Return (X, Y) of the center of cell containing provided text 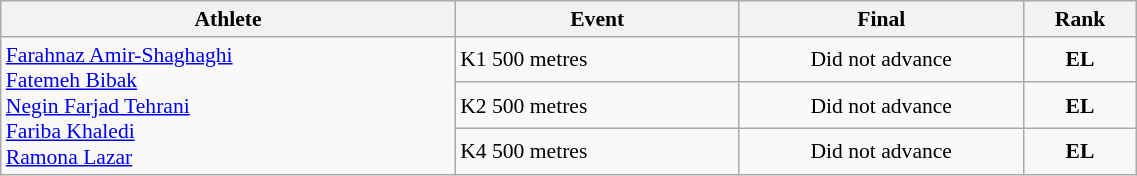
K1 500 metres (597, 60)
Final (881, 19)
Athlete (228, 19)
Farahnaz Amir-ShaghaghiFatemeh BibakNegin Farjad TehraniFariba KhalediRamona Lazar (228, 106)
Event (597, 19)
K4 500 metres (597, 151)
K2 500 metres (597, 106)
Rank (1080, 19)
